From the cell containing the given text, extract its center point as (X, Y) coordinate. 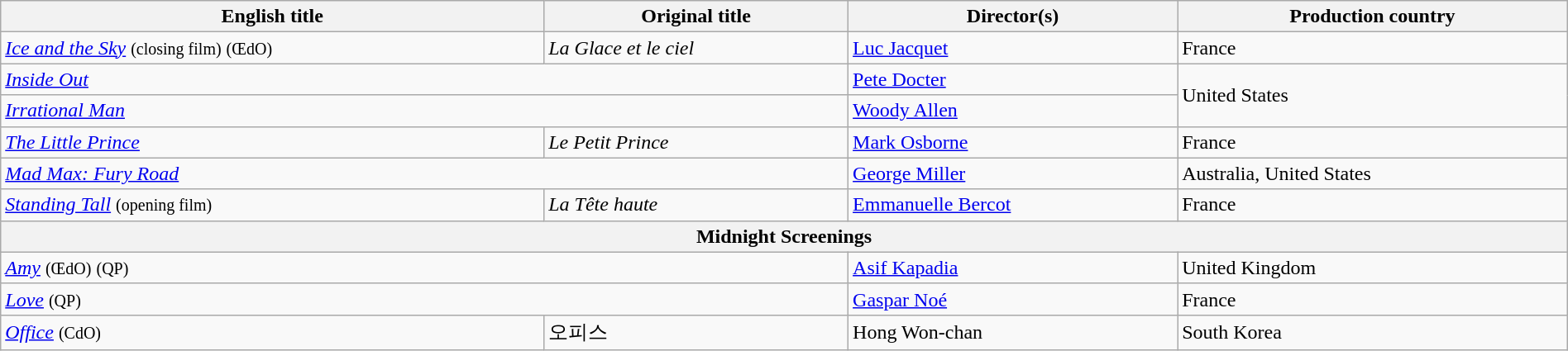
Original title (696, 17)
Office (CdO) (273, 332)
Gaspar Noé (1013, 299)
Irrational Man (425, 111)
Hong Won-chan (1013, 332)
Le Petit Prince (696, 142)
Emmanuelle Bercot (1013, 205)
Amy (ŒdO) (QP) (425, 268)
Standing Tall (opening film) (273, 205)
오피스 (696, 332)
Asif Kapadia (1013, 268)
La Tête haute (696, 205)
George Miller (1013, 173)
Director(s) (1013, 17)
Ice and the Sky (closing film) (ŒdO) (273, 48)
Luc Jacquet (1013, 48)
Australia, United States (1373, 173)
Inside Out (425, 79)
Mad Max: Fury Road (425, 173)
South Korea (1373, 332)
Mark Osborne (1013, 142)
United States (1373, 95)
Midnight Screenings (784, 236)
La Glace et le ciel (696, 48)
Love (QP) (425, 299)
Woody Allen (1013, 111)
English title (273, 17)
Production country (1373, 17)
United Kingdom (1373, 268)
The Little Prince (273, 142)
Pete Docter (1013, 79)
